Determine the [x, y] coordinate at the center of the cell enclosing the given text.  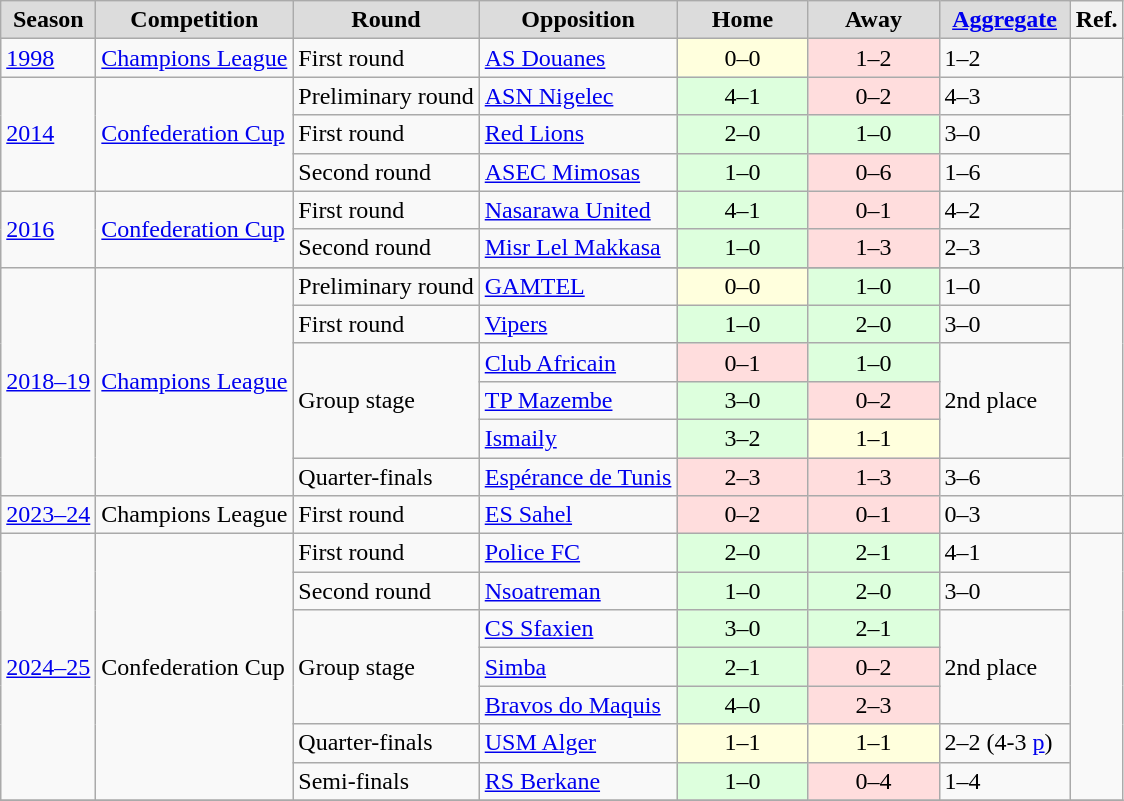
USM Alger [578, 743]
Semi-finals [386, 781]
Espérance de Tunis [578, 477]
Simba [578, 667]
Club Africain [578, 362]
Nsoatreman [578, 591]
Away [874, 20]
AS Douanes [578, 58]
Nasarawa United [578, 210]
ASEC Mimosas [578, 172]
0–4 [874, 781]
2023–24 [48, 515]
2–2 (4-3 p) [1004, 743]
ES Sahel [578, 515]
RS Berkane [578, 781]
Aggregate [1004, 20]
2014 [48, 134]
Red Lions [578, 134]
2018–19 [48, 381]
Round [386, 20]
1–4 [1004, 781]
Competition [194, 20]
4–3 [1004, 96]
Season [48, 20]
Ref. [1096, 20]
4–0 [742, 705]
0–6 [874, 172]
4–2 [1004, 210]
CS Sfaxien [578, 629]
3–6 [1004, 477]
Bravos do Maquis [578, 705]
ASN Nigelec [578, 96]
2024–25 [48, 667]
TP Mazembe [578, 400]
Vipers [578, 324]
Police FC [578, 553]
Home [742, 20]
1998 [48, 58]
1–6 [1004, 172]
GAMTEL [578, 286]
0–3 [1004, 515]
Opposition [578, 20]
3–2 [742, 438]
Misr Lel Makkasa [578, 248]
Ismaily [578, 438]
2016 [48, 229]
